Pinpoint the cell where the given text exists, returning its [X, Y] midpoint coordinate. 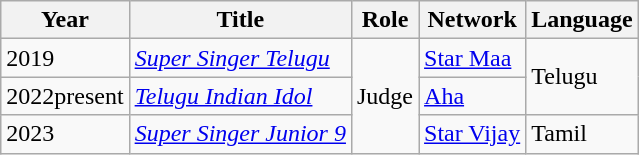
Tamil [582, 134]
Judge [384, 96]
Title [240, 20]
2019 [65, 58]
2023 [65, 134]
Network [472, 20]
Language [582, 20]
2022present [65, 96]
Telugu Indian Idol [240, 96]
Telugu [582, 77]
Year [65, 20]
Star Maa [472, 58]
Role [384, 20]
Star Vijay [472, 134]
Super Singer Junior 9 [240, 134]
Aha [472, 96]
Super Singer Telugu [240, 58]
